Capture the cell that displays the provided text and extract its (X, Y) central coordinate. 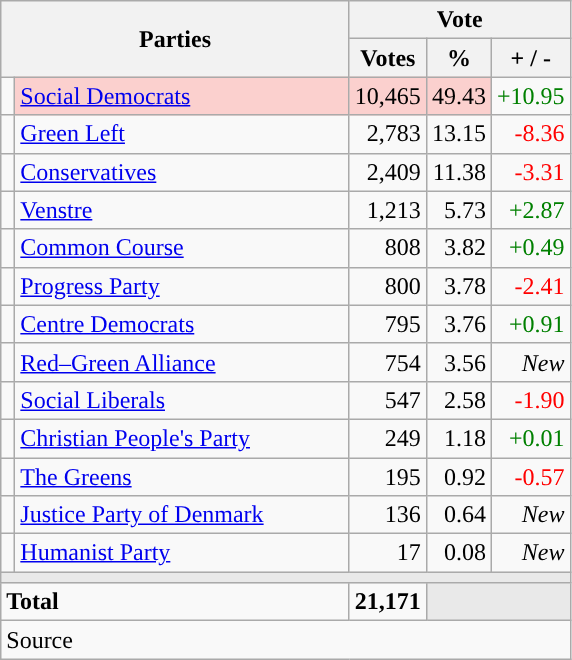
+10.95 (530, 96)
2.58 (458, 400)
Parties (176, 39)
136 (388, 515)
3.82 (458, 248)
% (458, 58)
Source (286, 640)
+0.91 (530, 324)
-3.31 (530, 172)
800 (388, 286)
Conservatives (182, 172)
3.56 (458, 362)
-1.90 (530, 400)
Common Course (182, 248)
808 (388, 248)
+0.01 (530, 438)
0.64 (458, 515)
11.38 (458, 172)
13.15 (458, 134)
Green Left (182, 134)
547 (388, 400)
Venstre (182, 210)
Christian People's Party (182, 438)
+ / - (530, 58)
3.76 (458, 324)
0.92 (458, 477)
249 (388, 438)
795 (388, 324)
10,465 (388, 96)
195 (388, 477)
754 (388, 362)
-0.57 (530, 477)
+2.87 (530, 210)
Humanist Party (182, 553)
17 (388, 553)
Social Democrats (182, 96)
Vote (460, 20)
21,171 (388, 602)
Progress Party (182, 286)
+0.49 (530, 248)
Total (176, 602)
1.18 (458, 438)
The Greens (182, 477)
Votes (388, 58)
49.43 (458, 96)
Centre Democrats (182, 324)
0.08 (458, 553)
2,783 (388, 134)
5.73 (458, 210)
Red–Green Alliance (182, 362)
3.78 (458, 286)
Justice Party of Denmark (182, 515)
1,213 (388, 210)
Social Liberals (182, 400)
-2.41 (530, 286)
-8.36 (530, 134)
2,409 (388, 172)
